Identify which cell holds the provided text, then report its (x, y) central coordinate. 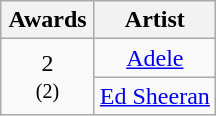
2(2) (48, 77)
Adele (154, 58)
Awards (48, 20)
Artist (154, 20)
Ed Sheeran (154, 96)
